Output the [X, Y] coordinate of the center of the cell containing the given text.  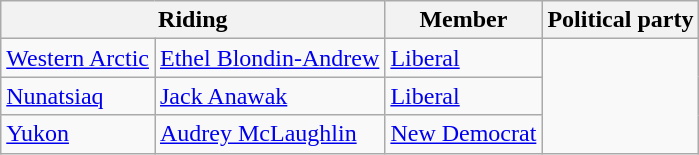
Political party [620, 20]
Nunatsiaq [78, 96]
Riding [193, 20]
Member [464, 20]
Ethel Blondin-Andrew [269, 58]
Jack Anawak [269, 96]
Audrey McLaughlin [269, 134]
Yukon [78, 134]
New Democrat [464, 134]
Western Arctic [78, 58]
